Extract the [X, Y] coordinate from the center of the cell holding the provided text.  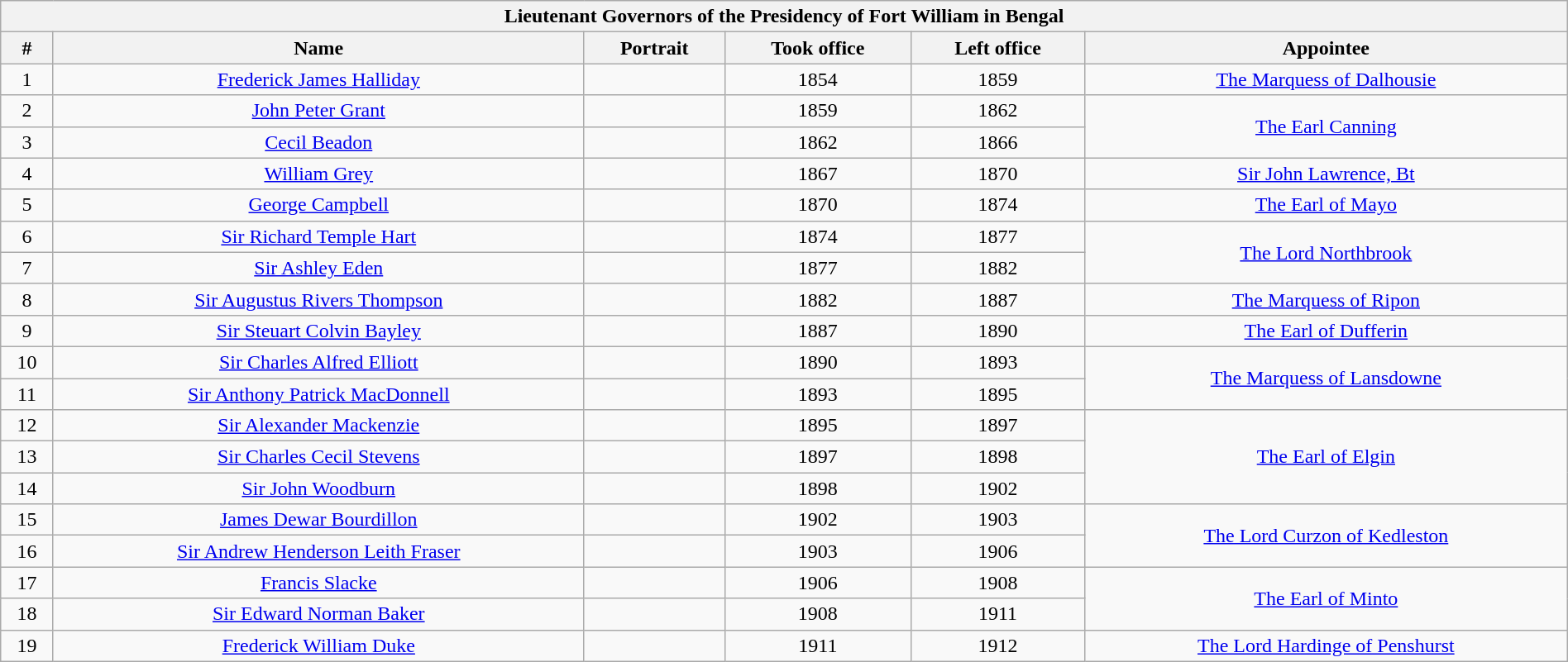
9 [27, 331]
Sir Alexander Mackenzie [318, 426]
The Lord Hardinge of Penshurst [1326, 645]
The Earl of Dufferin [1326, 331]
Sir Steuart Colvin Bayley [318, 331]
George Campbell [318, 205]
Sir John Lawrence, Bt [1326, 174]
Frederick James Halliday [318, 79]
The Lord Northbrook [1326, 252]
1867 [817, 174]
1 [27, 79]
Sir Richard Temple Hart [318, 236]
Frederick William Duke [318, 645]
William Grey [318, 174]
The Earl of Mayo [1326, 205]
Name [318, 48]
Sir Anthony Patrick MacDonnell [318, 394]
10 [27, 362]
16 [27, 551]
Appointee [1326, 48]
John Peter Grant [318, 111]
Francis Slacke [318, 583]
3 [27, 142]
James Dewar Bourdillon [318, 520]
2 [27, 111]
The Earl of Elgin [1326, 457]
The Lord Curzon of Kedleston [1326, 536]
Sir Andrew Henderson Leith Fraser [318, 551]
Lieutenant Governors of the Presidency of Fort William in Bengal [784, 17]
# [27, 48]
12 [27, 426]
11 [27, 394]
The Earl of Minto [1326, 598]
Sir Ashley Eden [318, 268]
The Marquess of Ripon [1326, 299]
17 [27, 583]
18 [27, 614]
The Marquess of Lansdowne [1326, 378]
Sir Charles Alfred Elliott [318, 362]
Sir Edward Norman Baker [318, 614]
1866 [998, 142]
Sir John Woodburn [318, 488]
13 [27, 457]
14 [27, 488]
15 [27, 520]
7 [27, 268]
6 [27, 236]
Cecil Beadon [318, 142]
5 [27, 205]
Took office [817, 48]
19 [27, 645]
Sir Augustus Rivers Thompson [318, 299]
Sir Charles Cecil Stevens [318, 457]
The Earl Canning [1326, 126]
1912 [998, 645]
Portrait [654, 48]
4 [27, 174]
8 [27, 299]
The Marquess of Dalhousie [1326, 79]
1854 [817, 79]
Left office [998, 48]
